Find where the given text appears and provide that cell's center as [x, y] coordinate. 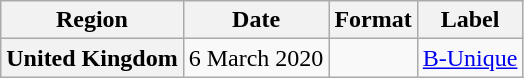
United Kingdom [92, 58]
B-Unique [470, 58]
Date [256, 20]
Label [470, 20]
Format [373, 20]
Region [92, 20]
6 March 2020 [256, 58]
